Locate the cell with the specified text and output its (X, Y) center coordinate. 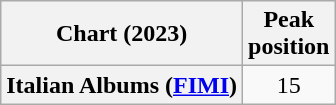
15 (289, 85)
Peakposition (289, 34)
Chart (2023) (122, 34)
Italian Albums (FIMI) (122, 85)
